Determine the (x, y) coordinate at the center of the cell enclosing the given text.  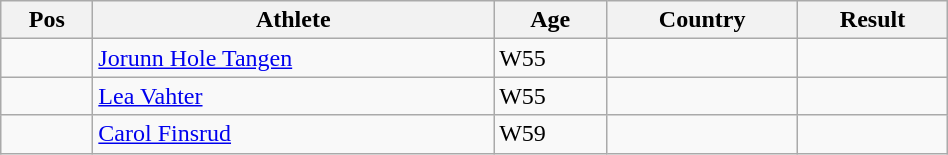
W59 (550, 134)
Carol Finsrud (294, 134)
Athlete (294, 20)
Pos (47, 20)
Age (550, 20)
Lea Vahter (294, 96)
Jorunn Hole Tangen (294, 58)
Country (702, 20)
Result (872, 20)
